Return the (X, Y) coordinate for the center point of the cell that contains the specified text.  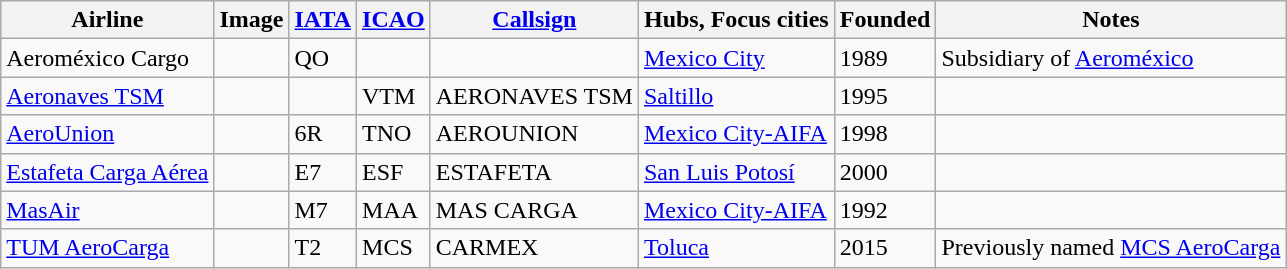
San Luis Potosí (736, 172)
6R (323, 134)
Toluca (736, 248)
Estafeta Carga Aérea (108, 172)
MAA (394, 210)
Previously named MCS AeroCarga (1111, 248)
1992 (885, 210)
2000 (885, 172)
E7 (323, 172)
MasAir (108, 210)
Founded (885, 20)
Aeroméxico Cargo (108, 58)
1998 (885, 134)
AEROUNION (534, 134)
Notes (1111, 20)
Mexico City (736, 58)
T2 (323, 248)
MCS (394, 248)
ESF (394, 172)
ICAO (394, 20)
Image (252, 20)
1995 (885, 96)
1989 (885, 58)
CARMEX (534, 248)
2015 (885, 248)
Subsidiary of Aeroméxico (1111, 58)
Saltillo (736, 96)
AeroUnion (108, 134)
M7 (323, 210)
Aeronaves TSM (108, 96)
Hubs, Focus cities (736, 20)
AERONAVES TSM (534, 96)
TUM AeroCarga (108, 248)
ESTAFETA (534, 172)
TNO (394, 134)
VTM (394, 96)
MAS CARGA (534, 210)
IATA (323, 20)
QO (323, 58)
Airline (108, 20)
Callsign (534, 20)
